Extract the [x, y] coordinate from the center of the cell holding the provided text.  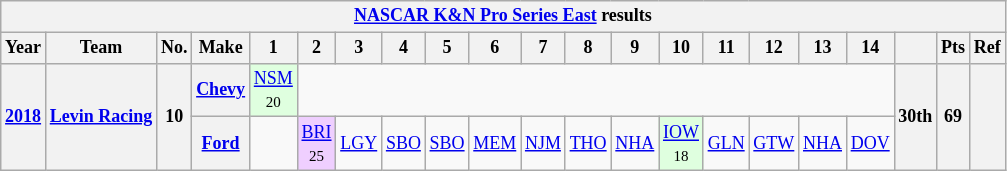
Ref [987, 48]
12 [774, 48]
13 [823, 48]
Year [24, 48]
GLN [726, 144]
2018 [24, 116]
BRI25 [316, 144]
GTW [774, 144]
8 [588, 48]
Ford [221, 144]
NASCAR K&N Pro Series East results [503, 16]
4 [404, 48]
7 [544, 48]
69 [954, 116]
6 [495, 48]
14 [870, 48]
Levin Racing [100, 116]
THO [588, 144]
Make [221, 48]
IOW18 [682, 144]
3 [359, 48]
30th [916, 116]
5 [447, 48]
2 [316, 48]
Pts [954, 48]
MEM [495, 144]
11 [726, 48]
LGY [359, 144]
1 [273, 48]
DOV [870, 144]
No. [174, 48]
Chevy [221, 90]
9 [635, 48]
NSM20 [273, 90]
Team [100, 48]
NJM [544, 144]
